Provide the (x, y) coordinate of the cell's center where the given text is located.  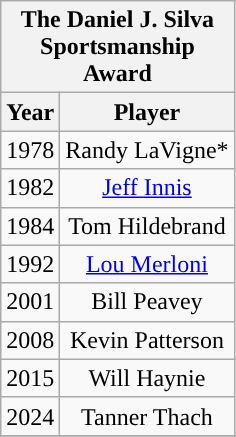
Player (147, 112)
Tom Hildebrand (147, 226)
Jeff Innis (147, 188)
1984 (30, 226)
1978 (30, 150)
Tanner Thach (147, 416)
Kevin Patterson (147, 340)
1992 (30, 264)
Year (30, 112)
Randy LaVigne* (147, 150)
2024 (30, 416)
2008 (30, 340)
2001 (30, 302)
Bill Peavey (147, 302)
2015 (30, 378)
1982 (30, 188)
Lou Merloni (147, 264)
The Daniel J. Silva Sportsmanship Award (118, 47)
Will Haynie (147, 378)
